From the cell containing the given text, extract its center point as [x, y] coordinate. 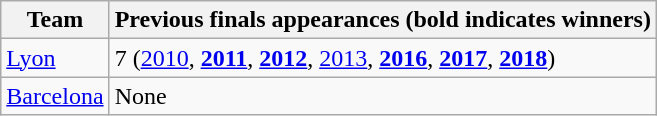
7 (2010, 2011, 2012, 2013, 2016, 2017, 2018) [382, 58]
None [382, 96]
Team [55, 20]
Lyon [55, 58]
Barcelona [55, 96]
Previous finals appearances (bold indicates winners) [382, 20]
